Find where the given text appears and provide that cell's center as (X, Y) coordinate. 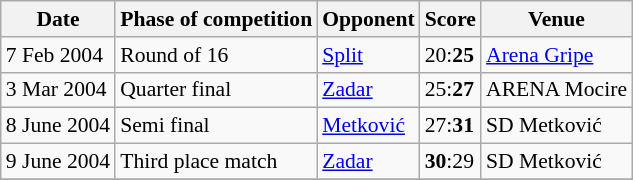
8 June 2004 (58, 126)
20:25 (450, 55)
Phase of competition (216, 19)
9 June 2004 (58, 162)
Metković (368, 126)
Score (450, 19)
Third place match (216, 162)
Round of 16 (216, 55)
Semi final (216, 126)
30:29 (450, 162)
3 Mar 2004 (58, 90)
7 Feb 2004 (58, 55)
Venue (556, 19)
Date (58, 19)
Split (368, 55)
27:31 (450, 126)
Quarter final (216, 90)
25:27 (450, 90)
Arena Gripe (556, 55)
ARENA Mocire (556, 90)
Opponent (368, 19)
